Output the (x, y) coordinate of the center of the cell containing the given text.  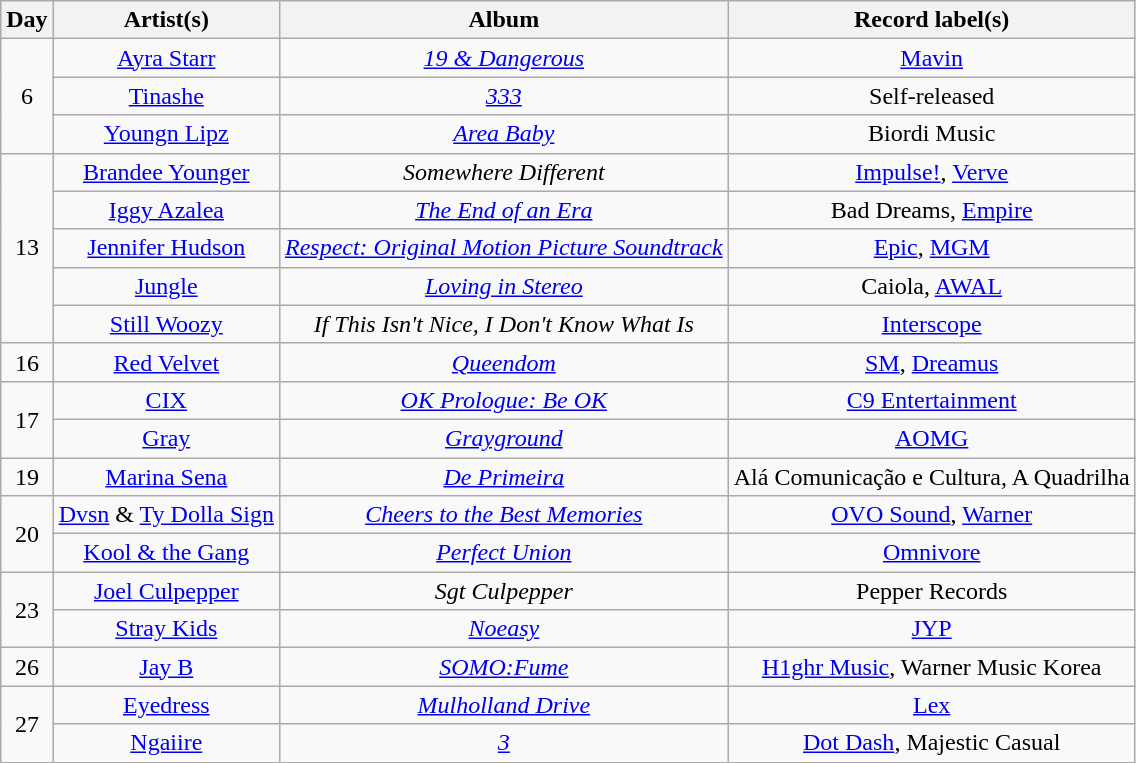
333 (504, 96)
If This Isn't Nice, I Don't Know What Is (504, 324)
Jennifer Hudson (166, 248)
Red Velvet (166, 362)
CIX (166, 400)
23 (27, 610)
Mavin (932, 58)
Still Woozy (166, 324)
Eyedress (166, 705)
Kool & the Gang (166, 553)
Ngaiire (166, 743)
Mulholland Drive (504, 705)
Record label(s) (932, 20)
Omnivore (932, 553)
Grayground (504, 438)
De Primeira (504, 477)
13 (27, 248)
The End of an Era (504, 210)
19 & Dangerous (504, 58)
Dvsn & Ty Dolla Sign (166, 515)
Iggy Azalea (166, 210)
27 (27, 724)
C9 Entertainment (932, 400)
SM, Dreamus (932, 362)
SOMO:Fume (504, 667)
Youngn Lipz (166, 134)
16 (27, 362)
Joel Culpepper (166, 591)
Brandee Younger (166, 172)
Alá Comunicação e Cultura, A Quadrilha (932, 477)
Cheers to the Best Memories (504, 515)
OVO Sound, Warner (932, 515)
Biordi Music (932, 134)
3 (504, 743)
Area Baby (504, 134)
Somewhere Different (504, 172)
Queendom (504, 362)
JYP (932, 629)
20 (27, 534)
26 (27, 667)
Gray (166, 438)
Marina Sena (166, 477)
Album (504, 20)
Sgt Culpepper (504, 591)
Loving in Stereo (504, 286)
19 (27, 477)
AOMG (932, 438)
Perfect Union (504, 553)
Noeasy (504, 629)
6 (27, 96)
Jungle (166, 286)
Artist(s) (166, 20)
Self-released (932, 96)
Jay B (166, 667)
Caiola, AWAL (932, 286)
Stray Kids (166, 629)
Tinashe (166, 96)
Day (27, 20)
Respect: Original Motion Picture Soundtrack (504, 248)
Epic, MGM (932, 248)
Lex (932, 705)
OK Prologue: Be OK (504, 400)
17 (27, 419)
Ayra Starr (166, 58)
H1ghr Music, Warner Music Korea (932, 667)
Interscope (932, 324)
Bad Dreams, Empire (932, 210)
Impulse!, Verve (932, 172)
Pepper Records (932, 591)
Dot Dash, Majestic Casual (932, 743)
